Return (X, Y) of the center of cell containing provided text 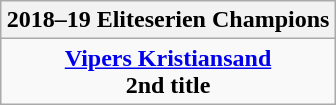
2018–19 Eliteserien Champions (168, 20)
Vipers Kristiansand2nd title (168, 72)
